Detect which cell encompasses the target text, then output its (x, y) center coordinate. 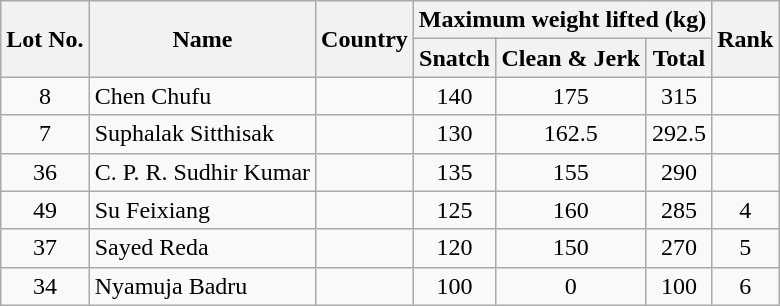
150 (572, 248)
34 (45, 286)
160 (572, 210)
8 (45, 96)
Rank (746, 39)
0 (572, 286)
130 (454, 134)
5 (746, 248)
36 (45, 172)
6 (746, 286)
Chen Chufu (202, 96)
135 (454, 172)
Lot No. (45, 39)
37 (45, 248)
270 (678, 248)
Maximum weight lifted (kg) (562, 20)
162.5 (572, 134)
Clean & Jerk (572, 58)
Total (678, 58)
155 (572, 172)
175 (572, 96)
120 (454, 248)
315 (678, 96)
Suphalak Sitthisak (202, 134)
Su Feixiang (202, 210)
285 (678, 210)
Name (202, 39)
C. P. R. Sudhir Kumar (202, 172)
7 (45, 134)
Nyamuja Badru (202, 286)
140 (454, 96)
4 (746, 210)
Country (365, 39)
290 (678, 172)
125 (454, 210)
49 (45, 210)
Snatch (454, 58)
292.5 (678, 134)
Sayed Reda (202, 248)
